Determine the [X, Y] coordinate at the center of the cell enclosing the given text.  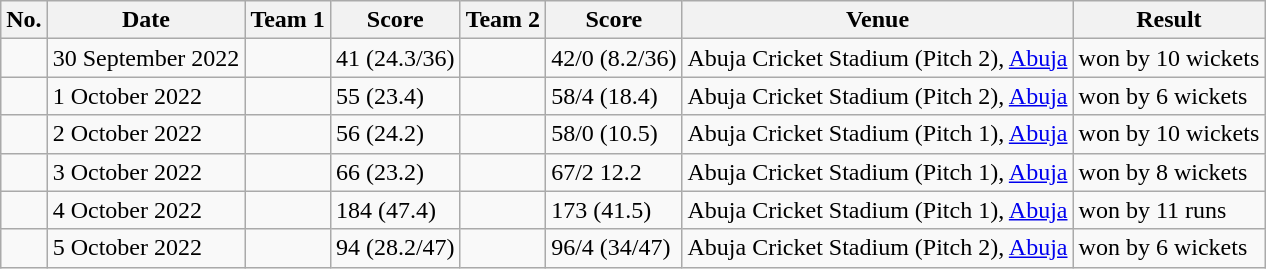
3 October 2022 [146, 172]
55 (23.4) [395, 96]
Venue [878, 20]
1 October 2022 [146, 96]
58/4 (18.4) [614, 96]
42/0 (8.2/36) [614, 58]
Team 1 [288, 20]
184 (47.4) [395, 210]
66 (23.2) [395, 172]
won by 8 wickets [1169, 172]
173 (41.5) [614, 210]
Date [146, 20]
67/2 12.2 [614, 172]
58/0 (10.5) [614, 134]
won by 11 runs [1169, 210]
96/4 (34/47) [614, 248]
2 October 2022 [146, 134]
94 (28.2/47) [395, 248]
56 (24.2) [395, 134]
Result [1169, 20]
5 October 2022 [146, 248]
30 September 2022 [146, 58]
No. [24, 20]
41 (24.3/36) [395, 58]
Team 2 [503, 20]
4 October 2022 [146, 210]
